Detect which cell encompasses the target text, then output its (x, y) center coordinate. 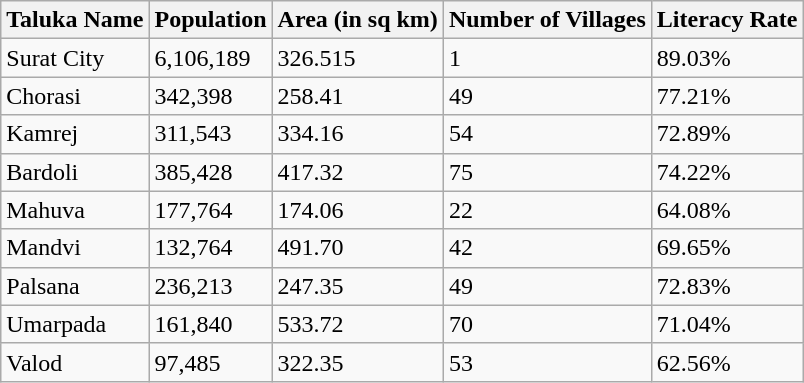
Taluka Name (75, 20)
77.21% (727, 96)
385,428 (210, 172)
72.83% (727, 286)
53 (547, 362)
Mahuva (75, 210)
Bardoli (75, 172)
Literacy Rate (727, 20)
42 (547, 248)
54 (547, 134)
491.70 (358, 248)
75 (547, 172)
97,485 (210, 362)
89.03% (727, 58)
174.06 (358, 210)
Palsana (75, 286)
Mandvi (75, 248)
258.41 (358, 96)
71.04% (727, 324)
Population (210, 20)
Kamrej (75, 134)
236,213 (210, 286)
Chorasi (75, 96)
311,543 (210, 134)
533.72 (358, 324)
Umarpada (75, 324)
72.89% (727, 134)
Surat City (75, 58)
247.35 (358, 286)
342,398 (210, 96)
322.35 (358, 362)
22 (547, 210)
74.22% (727, 172)
64.08% (727, 210)
69.65% (727, 248)
1 (547, 58)
6,106,189 (210, 58)
132,764 (210, 248)
62.56% (727, 362)
161,840 (210, 324)
177,764 (210, 210)
Number of Villages (547, 20)
70 (547, 324)
Area (in sq km) (358, 20)
417.32 (358, 172)
Valod (75, 362)
334.16 (358, 134)
326.515 (358, 58)
